Search for the cell housing the specified text and yield its [X, Y] center coordinate. 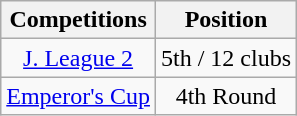
Competitions [78, 20]
5th / 12 clubs [226, 58]
4th Round [226, 96]
J. League 2 [78, 58]
Position [226, 20]
Emperor's Cup [78, 96]
